Provide the [x, y] coordinate of the cell's center where the given text is located.  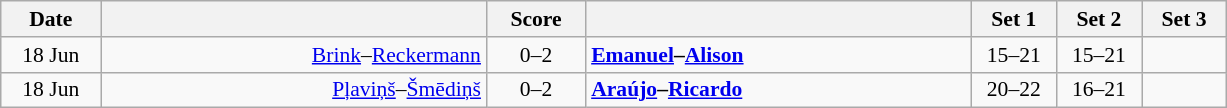
Score [536, 19]
Date [51, 19]
Emanuel–Alison [778, 55]
16–21 [1098, 90]
Set 3 [1184, 19]
Set 2 [1098, 19]
20–22 [1014, 90]
Set 1 [1014, 19]
Brink–Reckermann [294, 55]
Pļaviņš–Šmēdiņš [294, 90]
Araújo–Ricardo [778, 90]
